Find where the given text appears and provide that cell's center as [X, Y] coordinate. 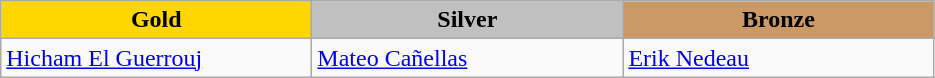
Hicham El Guerrouj [156, 58]
Erik Nedeau [778, 58]
Silver [468, 20]
Gold [156, 20]
Mateo Cañellas [468, 58]
Bronze [778, 20]
